Pinpoint the cell where the given text exists, returning its (x, y) midpoint coordinate. 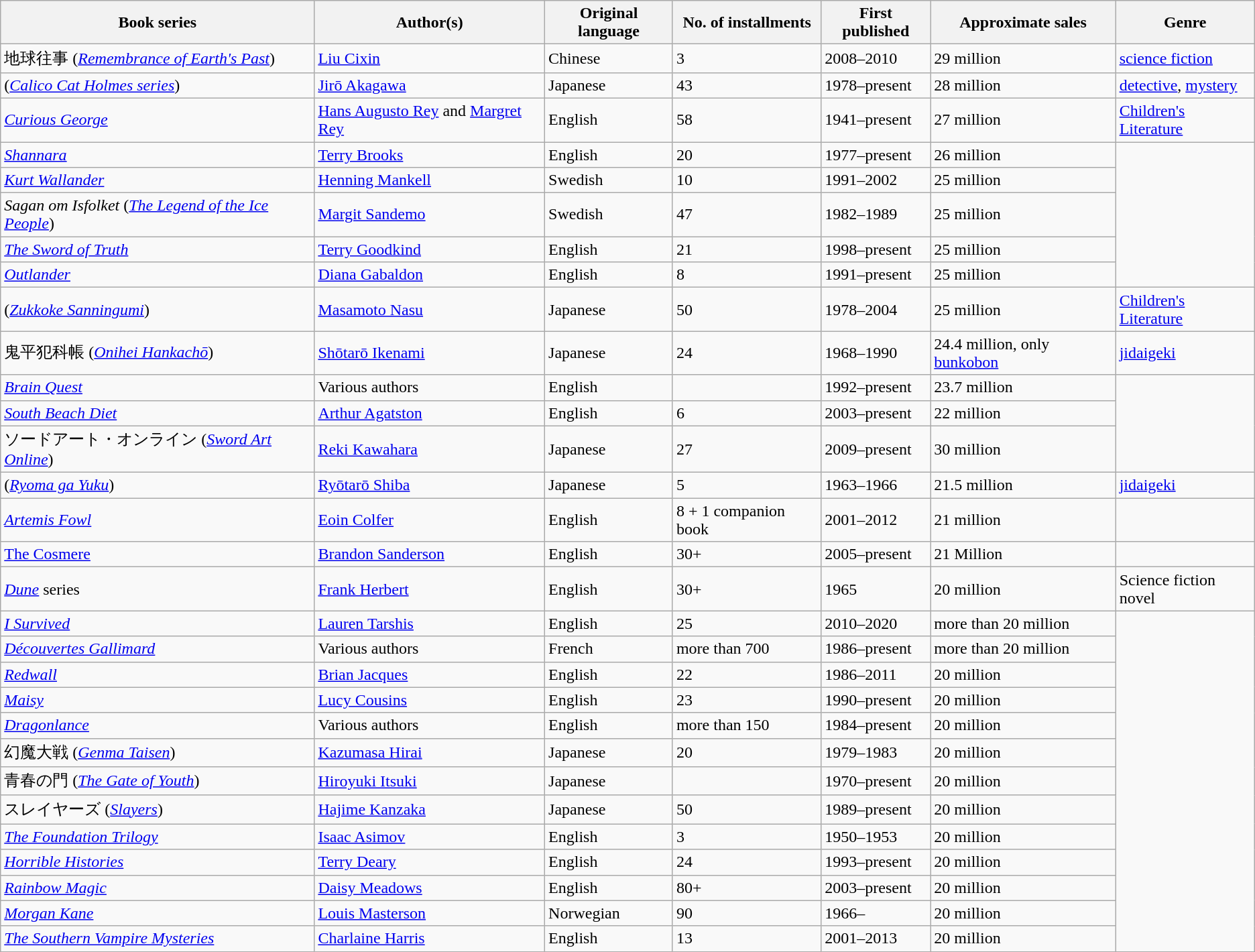
No. of installments (747, 23)
more than 700 (747, 649)
Daisy Meadows (430, 888)
Eoin Colfer (430, 520)
Shannara (158, 155)
21 Million (1023, 554)
25 (747, 623)
1978–present (876, 85)
27 million (1023, 119)
Henning Mankell (430, 180)
Découvertes Gallimard (158, 649)
スレイヤーズ (Slayers) (158, 810)
1986–present (876, 649)
1978–2004 (876, 310)
The Southern Vampire Mysteries (158, 939)
1965 (876, 589)
Brain Quest (158, 388)
South Beach Diet (158, 413)
Curious George (158, 119)
Brandon Sanderson (430, 554)
26 million (1023, 155)
Lucy Cousins (430, 700)
First published (876, 23)
1979–1983 (876, 752)
1984–present (876, 725)
Rainbow Magic (158, 888)
Terry Goodkind (430, 249)
I Survived (158, 623)
The Sword of Truth (158, 249)
Louis Masterson (430, 913)
58 (747, 119)
2001–2013 (876, 939)
13 (747, 939)
Isaac Asimov (430, 837)
1963–1966 (876, 485)
21 (747, 249)
2005–present (876, 554)
French (609, 649)
The Cosmere (158, 554)
27 (747, 449)
The Foundation Trilogy (158, 837)
23.7 million (1023, 388)
Liu Cixin (430, 59)
1990–present (876, 700)
1977–present (876, 155)
Norwegian (609, 913)
2009–present (876, 449)
Artemis Fowl (158, 520)
5 (747, 485)
1991–present (876, 275)
Approximate sales (1023, 23)
80+ (747, 888)
science fiction (1185, 59)
Terry Deary (430, 862)
Masamoto Nasu (430, 310)
Dragonlance (158, 725)
Charlaine Harris (430, 939)
1998–present (876, 249)
1992–present (876, 388)
Brian Jacques (430, 674)
1982–1989 (876, 215)
21.5 million (1023, 485)
Ryōtarō Shiba (430, 485)
Hiroyuki Itsuki (430, 782)
1950–1953 (876, 837)
22 (747, 674)
47 (747, 215)
ソードアート・オンライン (Sword Art Online) (158, 449)
Kurt Wallander (158, 180)
幻魔大戦 (Genma Taisen) (158, 752)
Author(s) (430, 23)
Original language (609, 23)
1989–present (876, 810)
Jirō Akagawa (430, 85)
1991–2002 (876, 180)
Chinese (609, 59)
1986–2011 (876, 674)
Shōtarō Ikenami (430, 353)
21 million (1023, 520)
detective, mystery (1185, 85)
Kazumasa Hirai (430, 752)
6 (747, 413)
Horrible Histories (158, 862)
more than 150 (747, 725)
Diana Gabaldon (430, 275)
Terry Brooks (430, 155)
43 (747, 85)
2010–2020 (876, 623)
2001–2012 (876, 520)
1968–1990 (876, 353)
Margit Sandemo (430, 215)
90 (747, 913)
地球往事 (Remembrance of Earth's Past) (158, 59)
Hans Augusto Rey and Margret Rey (430, 119)
22 million (1023, 413)
鬼平犯科帳 (Onihei Hankachō) (158, 353)
8 + 1 companion book (747, 520)
Hajime Kanzaka (430, 810)
(Ryoma ga Yuku) (158, 485)
24.4 million, only bunkobon (1023, 353)
1966– (876, 913)
Morgan Kane (158, 913)
Outlander (158, 275)
Maisy (158, 700)
Redwall (158, 674)
(Calico Cat Holmes series) (158, 85)
8 (747, 275)
Book series (158, 23)
30 million (1023, 449)
23 (747, 700)
10 (747, 180)
Arthur Agatston (430, 413)
Reki Kawahara (430, 449)
Dune series (158, 589)
Science fiction novel (1185, 589)
29 million (1023, 59)
(Zukkoke Sanningumi) (158, 310)
1993–present (876, 862)
28 million (1023, 85)
1941–present (876, 119)
Lauren Tarshis (430, 623)
2008–2010 (876, 59)
青春の門 (The Gate of Youth) (158, 782)
Genre (1185, 23)
Frank Herbert (430, 589)
1970–present (876, 782)
Sagan om Isfolket (The Legend of the Ice People) (158, 215)
